From the cell containing the given text, extract its center point as [x, y] coordinate. 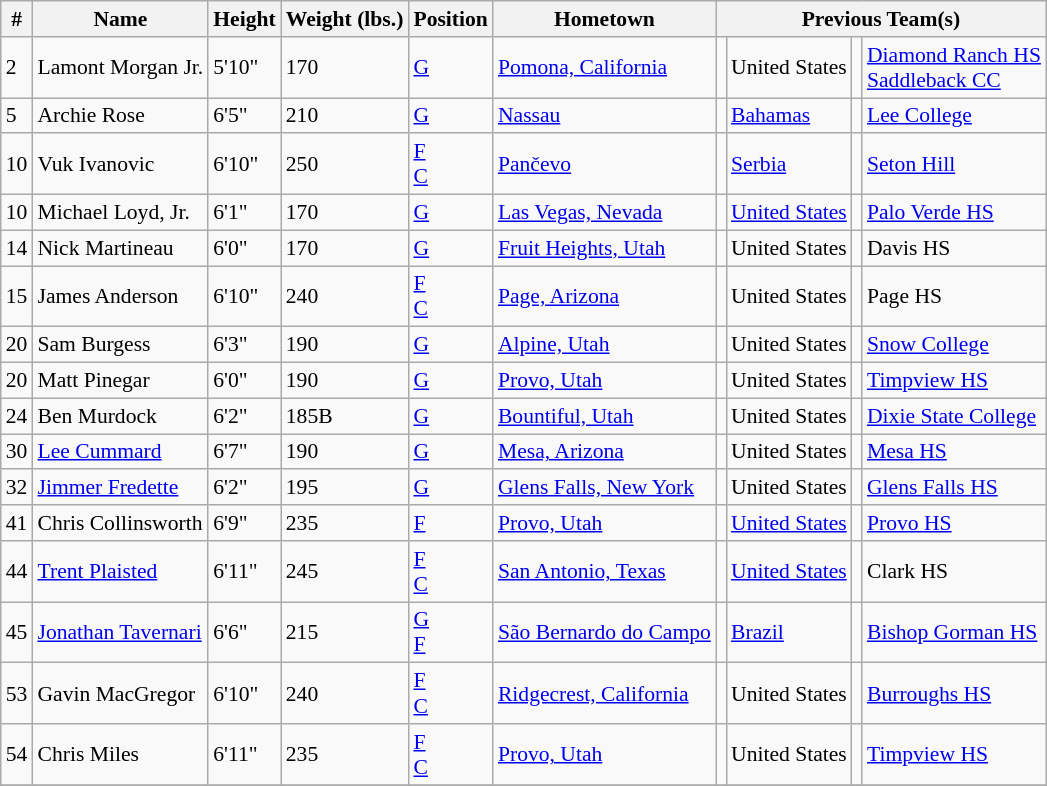
195 [345, 488]
5'10" [244, 68]
Bahamas [789, 116]
41 [17, 523]
Sam Burgess [120, 345]
Vuk Ivanovic [120, 164]
Fruit Heights, Utah [604, 248]
Gavin MacGregor [120, 694]
Bountiful, Utah [604, 416]
Jimmer Fredette [120, 488]
Previous Team(s) [881, 19]
# [17, 19]
30 [17, 452]
Trent Plaisted [120, 572]
Nassau [604, 116]
2 [17, 68]
6'3" [244, 345]
James Anderson [120, 296]
32 [17, 488]
6'9" [244, 523]
210 [345, 116]
215 [345, 632]
Mesa HS [954, 452]
45 [17, 632]
Nick Martineau [120, 248]
Matt Pinegar [120, 381]
Michael Loyd, Jr. [120, 213]
Hometown [604, 19]
Provo HS [954, 523]
Page HS [954, 296]
Las Vegas, Nevada [604, 213]
6'6" [244, 632]
San Antonio, Texas [604, 572]
Chris Collinsworth [120, 523]
6'5" [244, 116]
54 [17, 754]
Lamont Morgan Jr. [120, 68]
15 [17, 296]
Diamond Ranch HSSaddleback CC [954, 68]
Weight (lbs.) [345, 19]
Name [120, 19]
5 [17, 116]
Seton Hill [954, 164]
Ridgecrest, California [604, 694]
Burroughs HS [954, 694]
14 [17, 248]
São Bernardo do Campo [604, 632]
Snow College [954, 345]
Bishop Gorman HS [954, 632]
Glens Falls HS [954, 488]
Ben Murdock [120, 416]
Height [244, 19]
Clark HS [954, 572]
53 [17, 694]
Lee Cummard [120, 452]
Chris Miles [120, 754]
GF [450, 632]
Davis HS [954, 248]
Glens Falls, New York [604, 488]
250 [345, 164]
Serbia [789, 164]
245 [345, 572]
F [450, 523]
Jonathan Tavernari [120, 632]
6'7" [244, 452]
Palo Verde HS [954, 213]
Pomona, California [604, 68]
6'1" [244, 213]
Page, Arizona [604, 296]
Alpine, Utah [604, 345]
24 [17, 416]
185B [345, 416]
44 [17, 572]
Position [450, 19]
Mesa, Arizona [604, 452]
Dixie State College [954, 416]
Brazil [789, 632]
Archie Rose [120, 116]
Lee College [954, 116]
Pančevo [604, 164]
